Find where the given text appears and provide that cell's center as (x, y) coordinate. 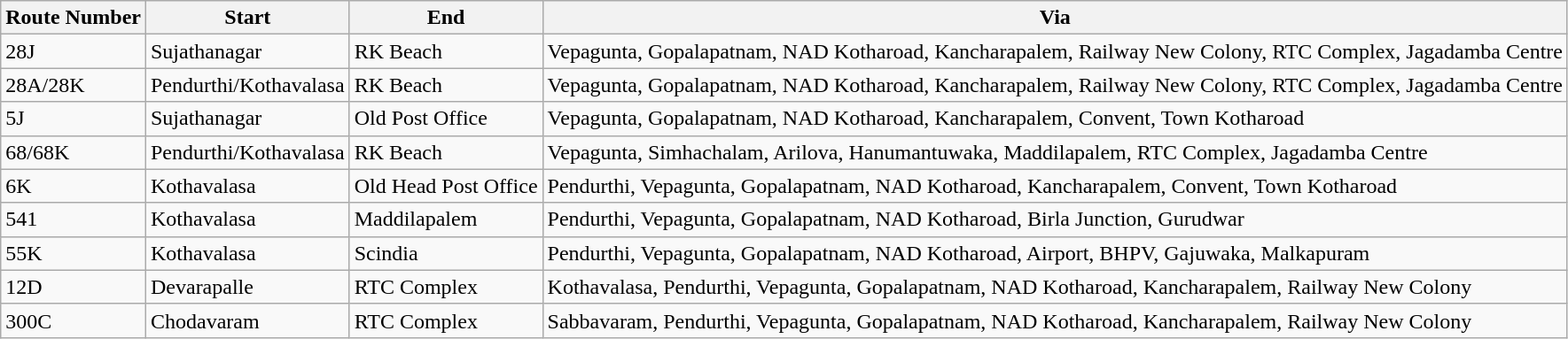
Start (247, 18)
Old Head Post Office (446, 186)
12D (74, 287)
Via (1055, 18)
541 (74, 220)
Pendurthi, Vepagunta, Gopalapatnam, NAD Kotharoad, Kancharapalem, Convent, Town Kotharoad (1055, 186)
Pendurthi, Vepagunta, Gopalapatnam, NAD Kotharoad, Airport, BHPV, Gajuwaka, Malkapuram (1055, 253)
Maddilapalem (446, 220)
300C (74, 320)
Pendurthi, Vepagunta, Gopalapatnam, NAD Kotharoad, Birla Junction, Gurudwar (1055, 220)
Kothavalasa, Pendurthi, Vepagunta, Gopalapatnam, NAD Kotharoad, Kancharapalem, Railway New Colony (1055, 287)
Old Post Office (446, 119)
28A/28K (74, 85)
End (446, 18)
6K (74, 186)
Scindia (446, 253)
28J (74, 51)
Chodavaram (247, 320)
Route Number (74, 18)
68/68K (74, 152)
55K (74, 253)
Vepagunta, Simhachalam, Arilova, Hanumantuwaka, Maddilapalem, RTC Complex, Jagadamba Centre (1055, 152)
5J (74, 119)
Devarapalle (247, 287)
Sabbavaram, Pendurthi, Vepagunta, Gopalapatnam, NAD Kotharoad, Kancharapalem, Railway New Colony (1055, 320)
Vepagunta, Gopalapatnam, NAD Kotharoad, Kancharapalem, Convent, Town Kotharoad (1055, 119)
